Detect which cell encompasses the target text, then output its (x, y) center coordinate. 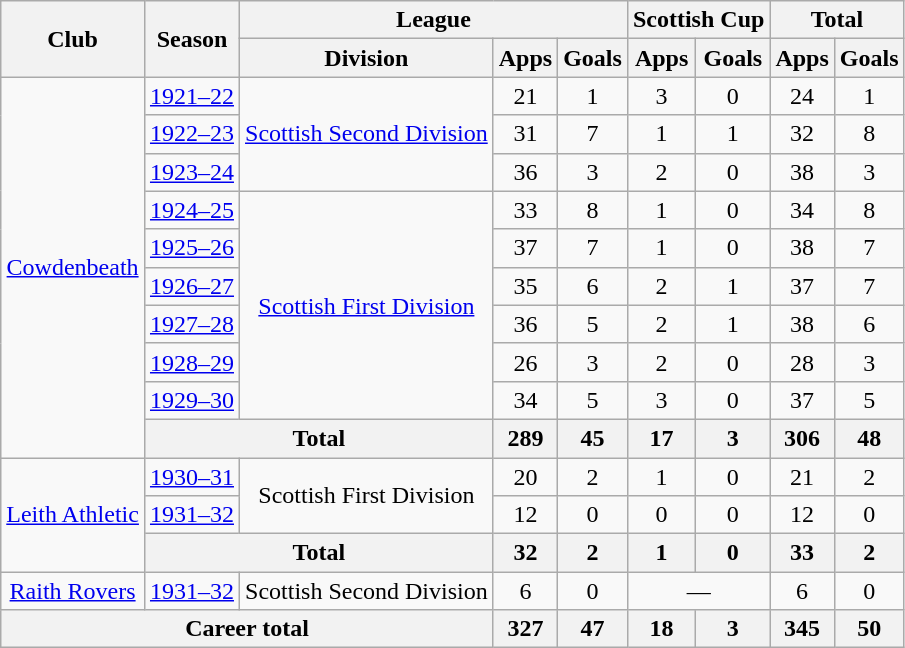
327 (525, 629)
1922–23 (192, 134)
League (434, 20)
31 (525, 134)
1925–26 (192, 248)
1926–27 (192, 286)
Scottish Cup (698, 20)
1921–22 (192, 96)
1930–31 (192, 477)
18 (661, 629)
— (698, 591)
Raith Rovers (73, 591)
1927–28 (192, 324)
35 (525, 286)
28 (802, 362)
48 (869, 438)
Club (73, 39)
Division (367, 58)
1923–24 (192, 172)
1929–30 (192, 400)
24 (802, 96)
Career total (247, 629)
17 (661, 438)
306 (802, 438)
345 (802, 629)
47 (593, 629)
45 (593, 438)
1924–25 (192, 210)
50 (869, 629)
26 (525, 362)
Leith Athletic (73, 515)
Cowdenbeath (73, 268)
1928–29 (192, 362)
Season (192, 39)
289 (525, 438)
20 (525, 477)
